Detect which cell encompasses the target text, then output its [X, Y] center coordinate. 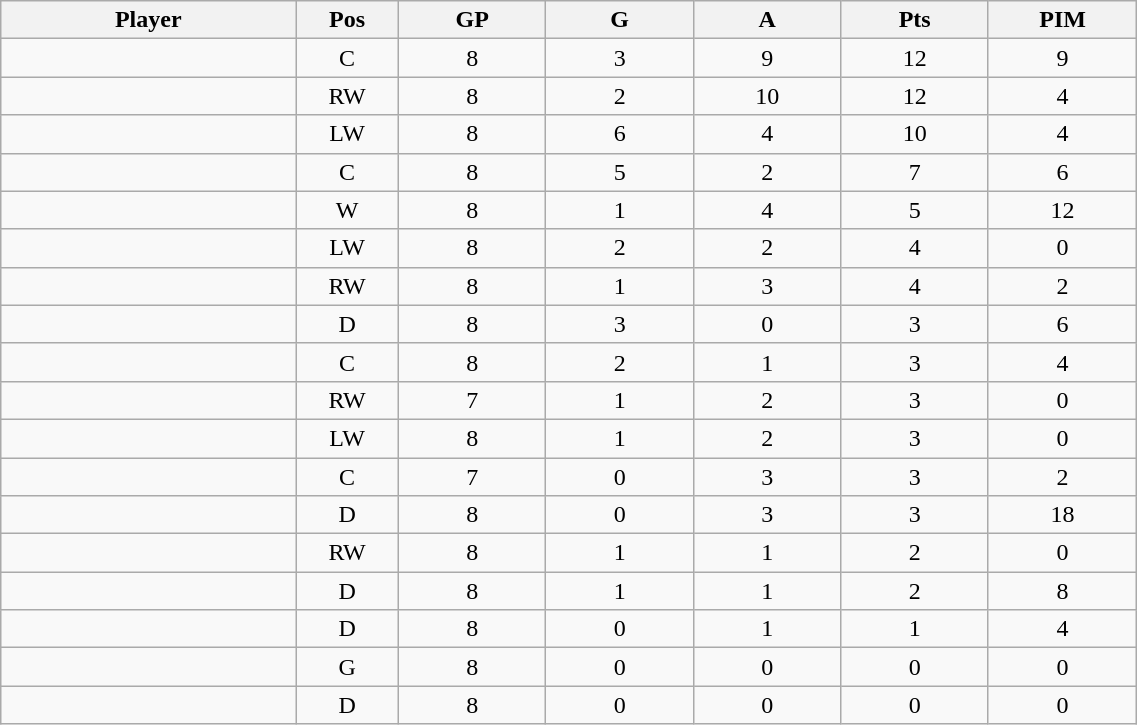
A [766, 20]
Pts [914, 20]
18 [1062, 515]
Pos [348, 20]
GP [472, 20]
W [348, 210]
Player [148, 20]
PIM [1062, 20]
